Capture the cell that displays the provided text and extract its (x, y) central coordinate. 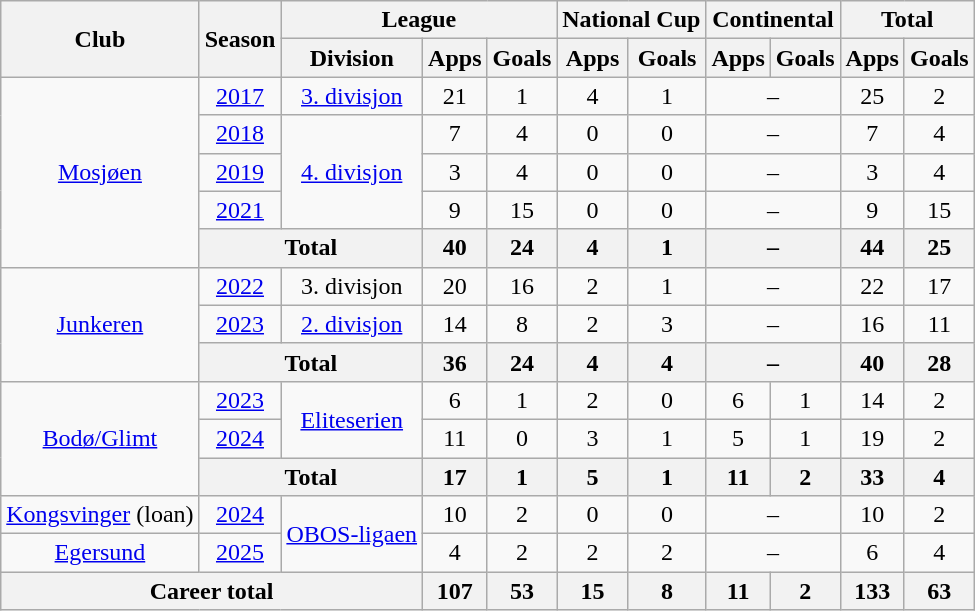
Division (352, 58)
36 (455, 362)
2021 (240, 210)
2. divisjon (352, 324)
20 (455, 286)
33 (872, 477)
National Cup (632, 20)
Kongsvinger (loan) (100, 515)
Eliteserien (352, 419)
53 (522, 591)
133 (872, 591)
2022 (240, 286)
Bodø/Glimt (100, 438)
2017 (240, 96)
19 (872, 438)
Continental (773, 20)
2018 (240, 134)
2025 (240, 553)
OBOS-ligaen (352, 534)
44 (872, 248)
League (419, 20)
Season (240, 39)
4. divisjon (352, 172)
28 (939, 362)
107 (455, 591)
Mosjøen (100, 172)
Junkeren (100, 324)
22 (872, 286)
Career total (212, 591)
2019 (240, 172)
63 (939, 591)
21 (455, 96)
Egersund (100, 553)
Club (100, 39)
